Scan for the cell matching the given text and deliver its (X, Y) coordinate at center. 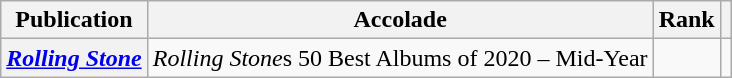
Publication (74, 20)
Rolling Stones 50 Best Albums of 2020 – Mid-Year (400, 58)
Rolling Stone (74, 58)
Accolade (400, 20)
Rank (686, 20)
